Locate the cell with the specified text and output its [X, Y] center coordinate. 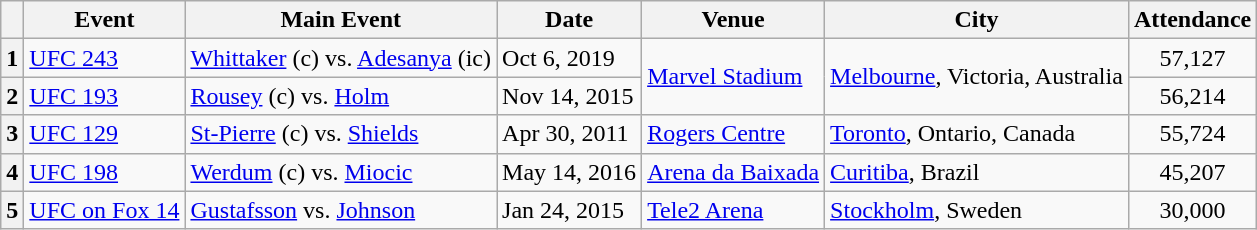
30,000 [1192, 210]
Jan 24, 2015 [570, 210]
Melbourne, Victoria, Australia [977, 77]
Tele2 Arena [734, 210]
May 14, 2016 [570, 172]
UFC 193 [104, 96]
56,214 [1192, 96]
Oct 6, 2019 [570, 58]
Venue [734, 20]
Rogers Centre [734, 134]
Main Event [341, 20]
5 [12, 210]
Rousey (c) vs. Holm [341, 96]
St-Pierre (c) vs. Shields [341, 134]
Attendance [1192, 20]
UFC on Fox 14 [104, 210]
2 [12, 96]
3 [12, 134]
Werdum (c) vs. Miocic [341, 172]
Event [104, 20]
45,207 [1192, 172]
Marvel Stadium [734, 77]
UFC 129 [104, 134]
Nov 14, 2015 [570, 96]
4 [12, 172]
Curitiba, Brazil [977, 172]
Toronto, Ontario, Canada [977, 134]
UFC 198 [104, 172]
UFC 243 [104, 58]
57,127 [1192, 58]
Date [570, 20]
Gustafsson vs. Johnson [341, 210]
1 [12, 58]
Apr 30, 2011 [570, 134]
Whittaker (c) vs. Adesanya (ic) [341, 58]
Arena da Baixada [734, 172]
City [977, 20]
55,724 [1192, 134]
Stockholm, Sweden [977, 210]
